Detect which cell encompasses the target text, then output its (X, Y) center coordinate. 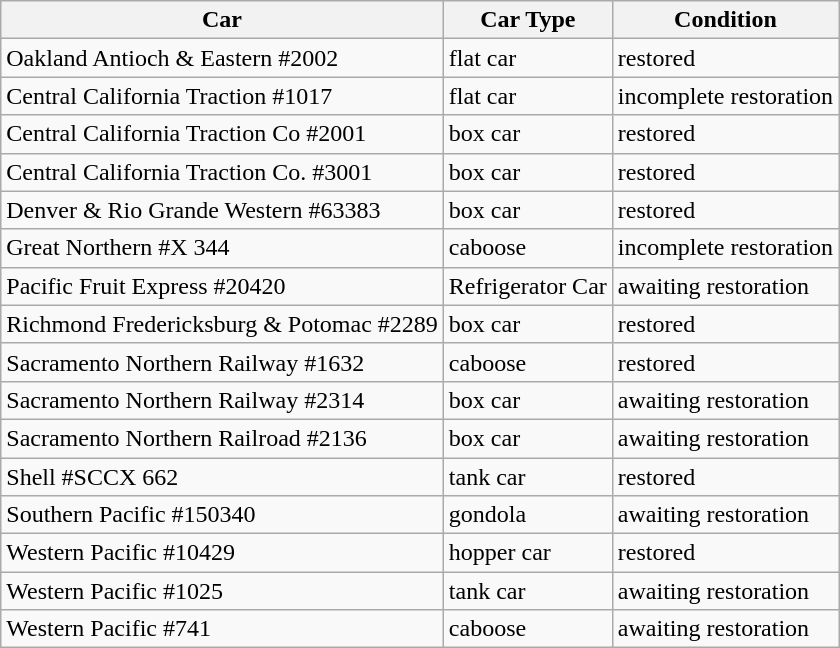
Richmond Fredericksburg & Potomac #2289 (222, 324)
Western Pacific #741 (222, 629)
hopper car (528, 553)
Car (222, 20)
Central California Traction Co #2001 (222, 134)
Sacramento Northern Railway #1632 (222, 362)
Shell #SCCX 662 (222, 477)
Central California Traction Co. #3001 (222, 172)
Oakland Antioch & Eastern #2002 (222, 58)
Car Type (528, 20)
Pacific Fruit Express #20420 (222, 286)
gondola (528, 515)
Sacramento Northern Railway #2314 (222, 400)
Refrigerator Car (528, 286)
Western Pacific #10429 (222, 553)
Denver & Rio Grande Western #63383 (222, 210)
Western Pacific #1025 (222, 591)
Condition (725, 20)
Southern Pacific #150340 (222, 515)
Central California Traction #1017 (222, 96)
Great Northern #X 344 (222, 248)
Sacramento Northern Railroad #2136 (222, 438)
